Pinpoint the cell where the given text exists, returning its (X, Y) midpoint coordinate. 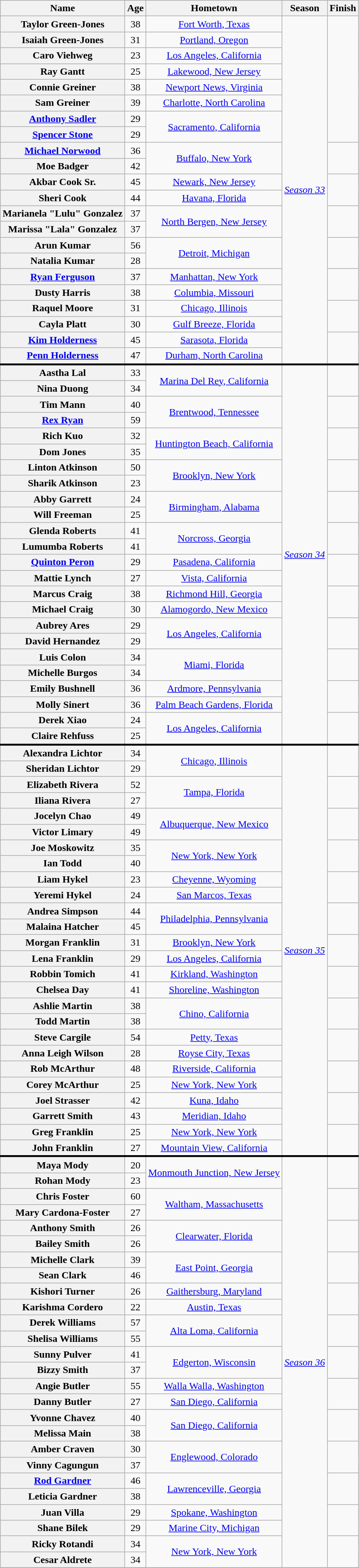
Marissa "Lala" Gonzalez (63, 229)
Season 36 (305, 1362)
Sunny Pulver (63, 1354)
Todd Martin (63, 1022)
Marianela "Lulu" Gonzalez (63, 214)
Season (305, 8)
Ray Gantt (63, 71)
Kishori Turner (63, 1291)
Elizabeth Rivera (63, 785)
50 (135, 468)
Steve Cargile (63, 1037)
Will Freeman (63, 515)
Detroit, Michigan (214, 253)
Meridian, Idaho (214, 1116)
Kim Holderness (63, 340)
60 (135, 1196)
Aastha Lal (63, 373)
Victor Limary (63, 832)
Ryan Ferguson (63, 277)
Miami, Florida (214, 665)
20 (135, 1165)
Sharik Atkinson (63, 483)
Raquel Moore (63, 308)
Alta Loma, California (214, 1331)
David Hernandez (63, 641)
Corey McArthur (63, 1085)
Emily Bushnell (63, 688)
Anna Leigh Wilson (63, 1053)
Linton Atkinson (63, 468)
Rob McArthur (63, 1069)
Connie Greiner (63, 87)
Morgan Franklin (63, 942)
Lakewood, New Jersey (214, 71)
Robbin Tomich (63, 974)
Sarasota, Florida (214, 340)
Shoreline, Washington (214, 990)
Pasadena, California (214, 562)
59 (135, 420)
Alamogordo, New Mexico (214, 610)
43 (135, 1116)
Sheri Cook (63, 198)
Season 33 (305, 190)
Glenda Roberts (63, 531)
Ricky Rotandi (63, 1544)
Aubrey Ares (63, 625)
Spokane, Washington (214, 1512)
Moe Badger (63, 166)
Molly Sinert (63, 704)
Brentwood, Tennessee (214, 412)
Charlotte, North Carolina (214, 103)
52 (135, 785)
Nina Duong (63, 388)
Greg Franklin (63, 1132)
Yvonne Chavez (63, 1417)
Marina Del Rey, California (214, 380)
Manhattan, New York (214, 277)
Birmingham, Alabama (214, 507)
Derek Xiao (63, 720)
Joe Moskowitz (63, 848)
Malaina Hatcher (63, 927)
Cayla Platt (63, 324)
Lumumba Roberts (63, 546)
Columbia, Missouri (214, 293)
Chelsea Day (63, 990)
Newark, New Jersey (214, 182)
Shane Bilek (63, 1528)
Palm Beach Gardens, Florida (214, 704)
Quinton Peron (63, 562)
Mountain View, California (214, 1148)
Royse City, Texas (214, 1053)
Sean Clark (63, 1275)
Englewood, Colorado (214, 1457)
Buffalo, New York (214, 158)
Portland, Oregon (214, 40)
Joel Strasser (63, 1100)
Norcross, Georgia (214, 539)
Fort Worth, Texas (214, 24)
Monmouth Junction, New Jersey (214, 1173)
Sam Greiner (63, 103)
Richmond Hill, Georgia (214, 594)
Lena Franklin (63, 958)
Gaithersburg, Maryland (214, 1291)
Gulf Breeze, Florida (214, 324)
Derek Williams (63, 1323)
Chino, California (214, 1014)
Rex Ryan (63, 420)
Age (135, 8)
Havana, Florida (214, 198)
North Bergen, New Jersey (214, 222)
Michelle Clark (63, 1260)
Liam Hykel (63, 879)
Bizzy Smith (63, 1370)
Alexandra Lichtor (63, 753)
Vinny Cagungun (63, 1465)
Lawrenceville, Georgia (214, 1489)
Claire Rehfuss (63, 736)
Anthony Smith (63, 1228)
Ardmore, Pennsylvania (214, 688)
Edgerton, Wisconsin (214, 1362)
Finish (343, 8)
Penn Holderness (63, 356)
Tim Mann (63, 404)
Ashlie Martin (63, 1006)
Dusty Harris (63, 293)
Amber Craven (63, 1449)
22 (135, 1307)
Vista, California (214, 578)
Marine City, Michigan (214, 1528)
Durham, North Carolina (214, 356)
Jocelyn Chao (63, 816)
Angie Butler (63, 1386)
Kuna, Idaho (214, 1100)
Yeremi Hykel (63, 895)
Hometown (214, 8)
Cesar Aldrete (63, 1560)
Anthony Sadler (63, 119)
Kirkland, Washington (214, 974)
Rich Kuo (63, 436)
Luis Colon (63, 657)
Mattie Lynch (63, 578)
54 (135, 1037)
Tampa, Florida (214, 793)
Danny Butler (63, 1402)
Huntington Beach, California (214, 444)
Cheyenne, Wyoming (214, 879)
Taylor Green-Jones (63, 24)
Rohan Mody (63, 1180)
Andrea Simpson (63, 911)
Newport News, Virginia (214, 87)
Clearwater, Florida (214, 1236)
Arun Kumar (63, 245)
Natalia Kumar (63, 261)
Maya Mody (63, 1165)
Garrett Smith (63, 1116)
Petty, Texas (214, 1037)
Abby Garrett (63, 499)
Riverside, California (214, 1069)
57 (135, 1323)
Michelle Burgos (63, 673)
Rod Gardner (63, 1481)
East Point, Georgia (214, 1268)
Juan Villa (63, 1512)
Sacramento, California (214, 127)
Michael Norwood (63, 150)
Name (63, 8)
Sheridan Lichtor (63, 769)
Leticia Gardner (63, 1497)
Walla Walla, Washington (214, 1386)
Waltham, Massachusetts (214, 1204)
John Franklin (63, 1148)
Melissa Main (63, 1433)
San Marcos, Texas (214, 895)
33 (135, 373)
Shelisa Williams (63, 1339)
Dom Jones (63, 452)
Akbar Cook Sr. (63, 182)
Season 35 (305, 950)
Iliana Rivera (63, 800)
Michael Craig (63, 610)
47 (135, 356)
Austin, Texas (214, 1307)
Ian Todd (63, 863)
Chris Foster (63, 1196)
Spencer Stone (63, 134)
Philadelphia, Pennsylvania (214, 919)
Bailey Smith (63, 1244)
Mary Cardona-Foster (63, 1212)
Marcus Craig (63, 594)
Season 34 (305, 554)
Isaiah Green-Jones (63, 40)
32 (135, 436)
48 (135, 1069)
Caro Viehweg (63, 56)
Karishma Cordero (63, 1307)
56 (135, 245)
Albuquerque, New Mexico (214, 824)
